Pinpoint the cell where the given text exists, returning its (x, y) midpoint coordinate. 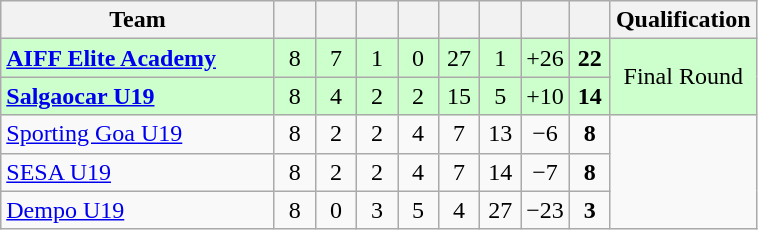
22 (590, 58)
13 (500, 134)
Final Round (683, 77)
15 (460, 96)
−7 (546, 172)
Qualification (683, 20)
Team (138, 20)
SESA U19 (138, 172)
Salgaocar U19 (138, 96)
+10 (546, 96)
Sporting Goa U19 (138, 134)
Dempo U19 (138, 210)
+26 (546, 58)
−23 (546, 210)
−6 (546, 134)
AIFF Elite Academy (138, 58)
